Locate the cell with the specified text and output its [X, Y] center coordinate. 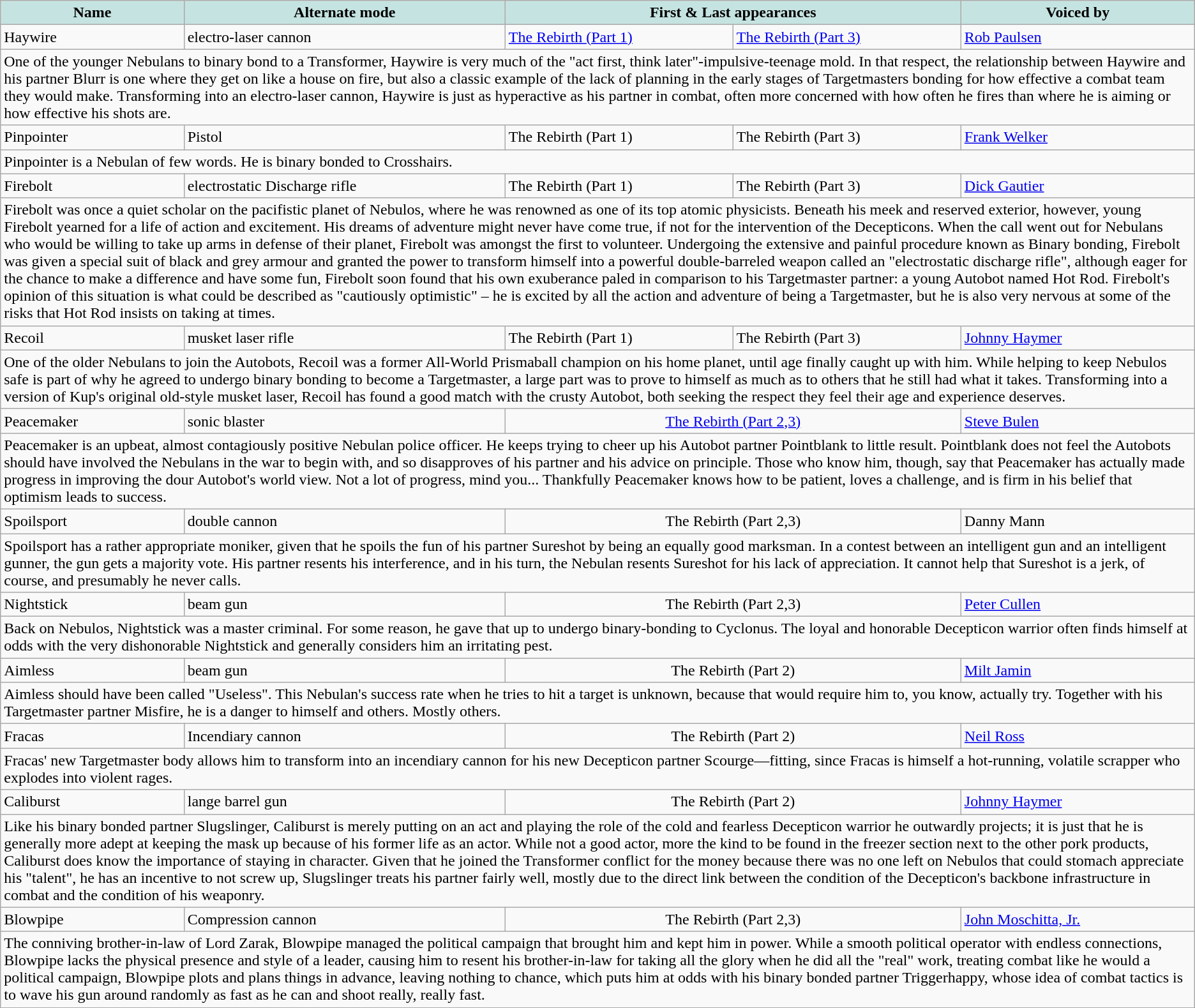
Voiced by [1078, 13]
Compression cannon [345, 919]
Peacemaker [92, 421]
Name [92, 13]
double cannon [345, 521]
Haywire [92, 37]
Steve Bulen [1078, 421]
sonic blaster [345, 421]
Spoilsport [92, 521]
Firebolt [92, 186]
Fracas [92, 736]
Recoil [92, 338]
Pinpointer [92, 137]
Danny Mann [1078, 521]
lange barrel gun [345, 802]
Neil Ross [1078, 736]
Frank Welker [1078, 137]
First & Last appearances [733, 13]
electrostatic Discharge rifle [345, 186]
Blowpipe [92, 919]
Alternate mode [345, 13]
John Moschitta, Jr. [1078, 919]
Caliburst [92, 802]
musket laser rifle [345, 338]
Pistol [345, 137]
Aimless [92, 670]
Incendiary cannon [345, 736]
Milt Jamin [1078, 670]
Dick Gautier [1078, 186]
Peter Cullen [1078, 605]
electro-laser cannon [345, 37]
Nightstick [92, 605]
Rob Paulsen [1078, 37]
Pinpointer is a Nebulan of few words. He is binary bonded to Crosshairs. [597, 162]
